Pinpoint the cell where the given text exists, returning its [X, Y] midpoint coordinate. 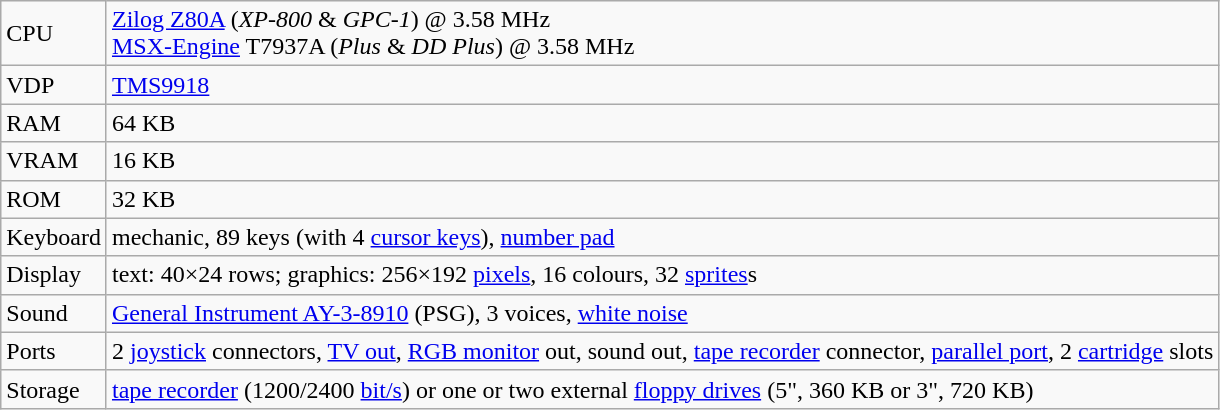
VDP [54, 85]
Zilog Z80A (XP-800 & GPC-1) @ 3.58 MHzMSX-Engine T7937A (Plus & DD Plus) @ 3.58 MHz [662, 34]
32 KB [662, 199]
General Instrument AY-3-8910 (PSG), 3 voices, white noise [662, 313]
RAM [54, 123]
CPU [54, 34]
16 KB [662, 161]
2 joystick connectors, TV out, RGB monitor out, sound out, tape recorder connector, parallel port, 2 cartridge slots [662, 351]
text: 40×24 rows; graphics: 256×192 pixels, 16 colours, 32 spritess [662, 275]
tape recorder (1200/2400 bit/s) or one or two external floppy drives (5", 360 KB or 3", 720 KB) [662, 389]
Display [54, 275]
ROM [54, 199]
Ports [54, 351]
VRAM [54, 161]
TMS9918 [662, 85]
mechanic, 89 keys (with 4 cursor keys), number pad [662, 237]
Storage [54, 389]
Keyboard [54, 237]
Sound [54, 313]
64 KB [662, 123]
